Locate the cell with the specified text and output its (x, y) center coordinate. 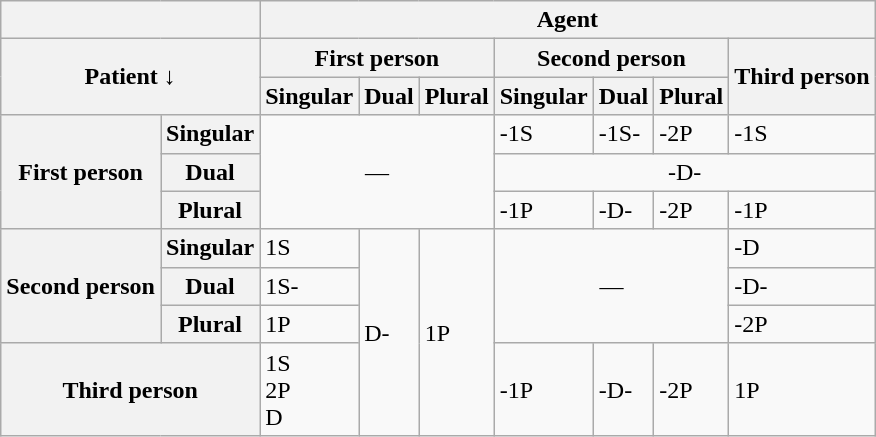
Patient ↓ (130, 77)
Agent (568, 20)
D- (389, 332)
1S (310, 248)
1S- (310, 286)
-D (802, 248)
1S 2P D (310, 389)
-1S- (623, 134)
